Capture the cell that displays the provided text and extract its (X, Y) central coordinate. 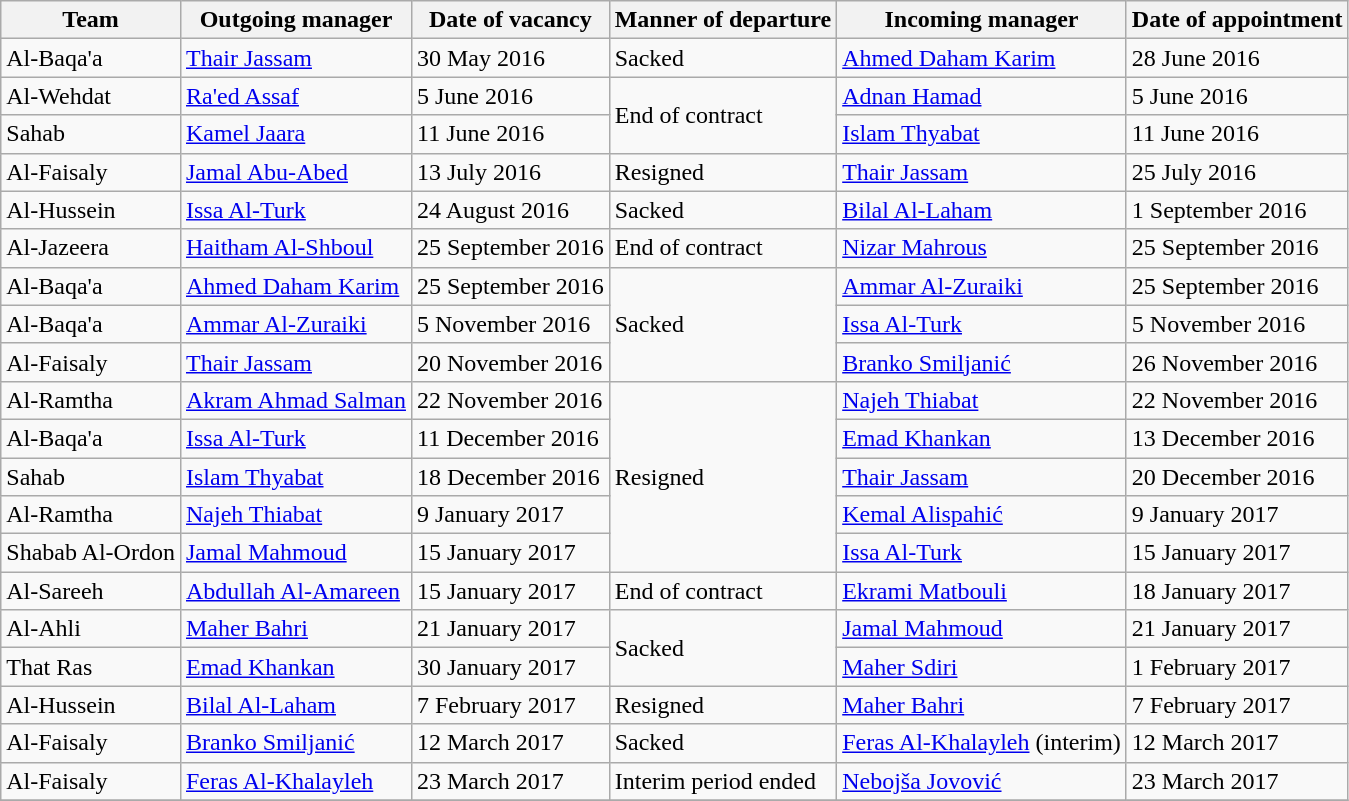
20 December 2016 (1237, 477)
Al-Ahli (91, 629)
Shabab Al-Ordon (91, 553)
Al-Wehdat (91, 96)
Jamal Abu-Abed (296, 172)
Date of appointment (1237, 20)
Ra'ed Assaf (296, 96)
Manner of departure (722, 20)
13 July 2016 (510, 172)
That Ras (91, 667)
Kamel Jaara (296, 134)
25 July 2016 (1237, 172)
Feras Al-Khalayleh (296, 781)
Nizar Mahrous (982, 248)
26 November 2016 (1237, 362)
18 January 2017 (1237, 591)
18 December 2016 (510, 477)
30 May 2016 (510, 58)
Date of vacancy (510, 20)
Kemal Alispahić (982, 515)
11 December 2016 (510, 438)
13 December 2016 (1237, 438)
Incoming manager (982, 20)
30 January 2017 (510, 667)
Team (91, 20)
Al-Sareeh (91, 591)
Haitham Al-Shboul (296, 248)
Feras Al-Khalayleh (interim) (982, 743)
24 August 2016 (510, 210)
Adnan Hamad (982, 96)
Nebojša Jovović (982, 781)
Ekrami Matbouli (982, 591)
28 June 2016 (1237, 58)
Abdullah Al-Amareen (296, 591)
Al-Jazeera (91, 248)
1 February 2017 (1237, 667)
Maher Sdiri (982, 667)
20 November 2016 (510, 362)
1 September 2016 (1237, 210)
Akram Ahmad Salman (296, 400)
Interim period ended (722, 781)
Outgoing manager (296, 20)
